Output the [X, Y] coordinate of the center of the cell containing the given text.  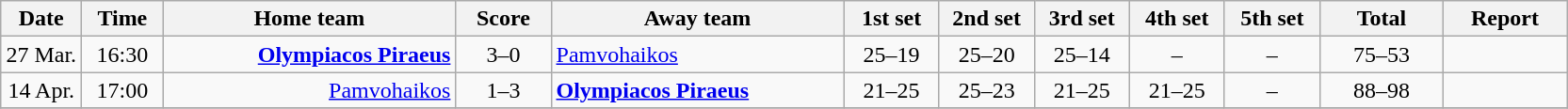
3–0 [503, 54]
3rd set [1081, 19]
Date [41, 19]
Time [122, 19]
25–14 [1081, 54]
4th set [1177, 19]
17:00 [122, 90]
88–98 [1381, 90]
75–53 [1381, 54]
25–19 [891, 54]
Total [1381, 19]
25–23 [987, 90]
1st set [891, 19]
2nd set [987, 19]
16:30 [122, 54]
5th set [1271, 19]
Report [1505, 19]
Score [503, 19]
14 Apr. [41, 90]
Home team [309, 19]
1–3 [503, 90]
Away team [697, 19]
27 Mar. [41, 54]
25–20 [987, 54]
